Scan for the cell matching the given text and deliver its [x, y] coordinate at center. 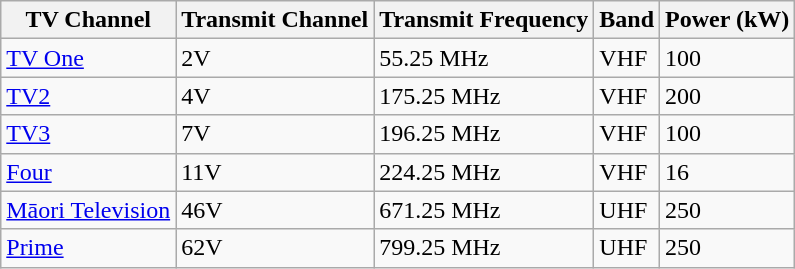
46V [275, 210]
55.25 MHz [484, 58]
TV2 [88, 96]
7V [275, 134]
Prime [88, 248]
11V [275, 172]
799.25 MHz [484, 248]
Power (kW) [728, 20]
Transmit Frequency [484, 20]
175.25 MHz [484, 96]
TV Channel [88, 20]
200 [728, 96]
TV3 [88, 134]
4V [275, 96]
Band [627, 20]
196.25 MHz [484, 134]
Māori Television [88, 210]
Four [88, 172]
62V [275, 248]
16 [728, 172]
TV One [88, 58]
Transmit Channel [275, 20]
671.25 MHz [484, 210]
2V [275, 58]
224.25 MHz [484, 172]
